Locate the cell with the specified text and output its [X, Y] center coordinate. 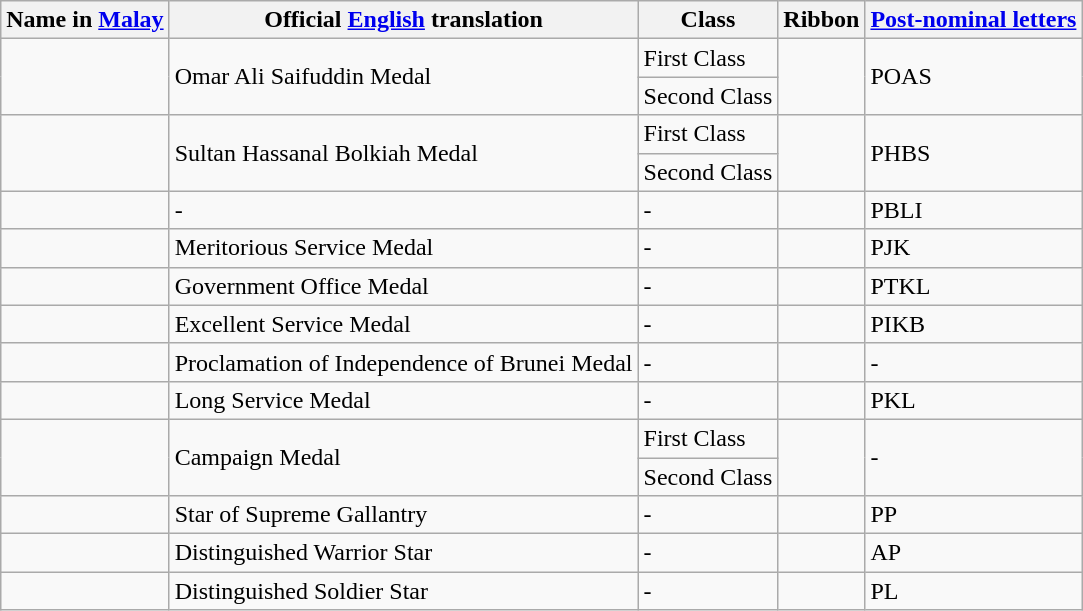
PJK [974, 248]
PL [974, 591]
PHBS [974, 153]
Star of Supreme Gallantry [404, 515]
AP [974, 553]
Campaign Medal [404, 457]
POAS [974, 77]
Name in Malay [85, 20]
Meritorious Service Medal [404, 248]
Long Service Medal [404, 400]
Post-nominal letters [974, 20]
PKL [974, 400]
PP [974, 515]
Distinguished Warrior Star [404, 553]
Omar Ali Saifuddin Medal [404, 77]
Excellent Service Medal [404, 324]
Proclamation of Independence of Brunei Medal [404, 362]
PTKL [974, 286]
Government Office Medal [404, 286]
Distinguished Soldier Star [404, 591]
Sultan Hassanal Bolkiah Medal [404, 153]
PBLI [974, 210]
Ribbon [822, 20]
Class [708, 20]
Official English translation [404, 20]
PIKB [974, 324]
